Identify which cell holds the provided text, then report its [x, y] central coordinate. 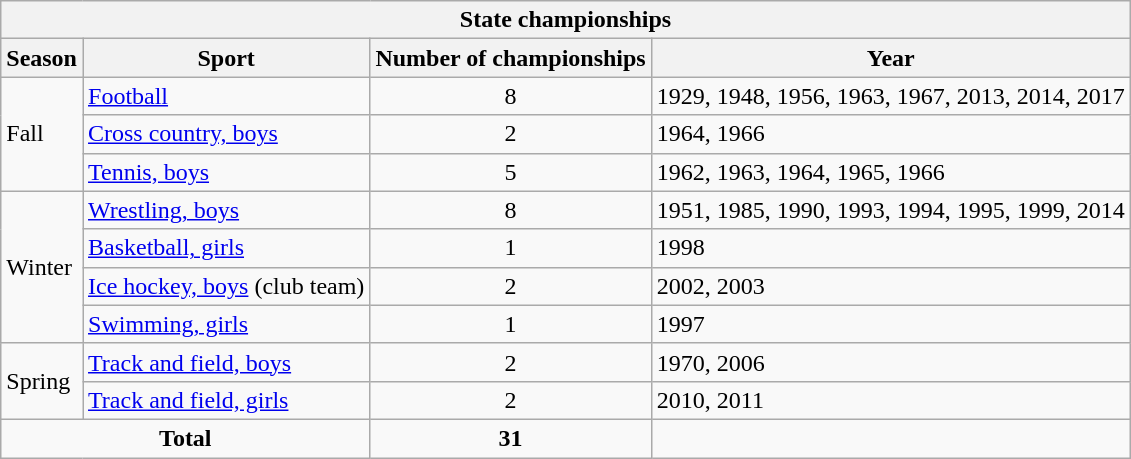
1998 [890, 248]
1997 [890, 324]
1970, 2006 [890, 362]
Basketball, girls [226, 248]
Wrestling, boys [226, 210]
2002, 2003 [890, 286]
Season [42, 58]
5 [510, 172]
Spring [42, 381]
Ice hockey, boys (club team) [226, 286]
Swimming, girls [226, 324]
Year [890, 58]
1951, 1985, 1990, 1993, 1994, 1995, 1999, 2014 [890, 210]
Sport [226, 58]
Track and field, boys [226, 362]
Track and field, girls [226, 400]
31 [510, 438]
Fall [42, 134]
1962, 1963, 1964, 1965, 1966 [890, 172]
State championships [566, 20]
Total [186, 438]
1929, 1948, 1956, 1963, 1967, 2013, 2014, 2017 [890, 96]
1964, 1966 [890, 134]
Winter [42, 267]
2010, 2011 [890, 400]
Tennis, boys [226, 172]
Football [226, 96]
Cross country, boys [226, 134]
Number of championships [510, 58]
